Find where the given text appears and provide that cell's center as [x, y] coordinate. 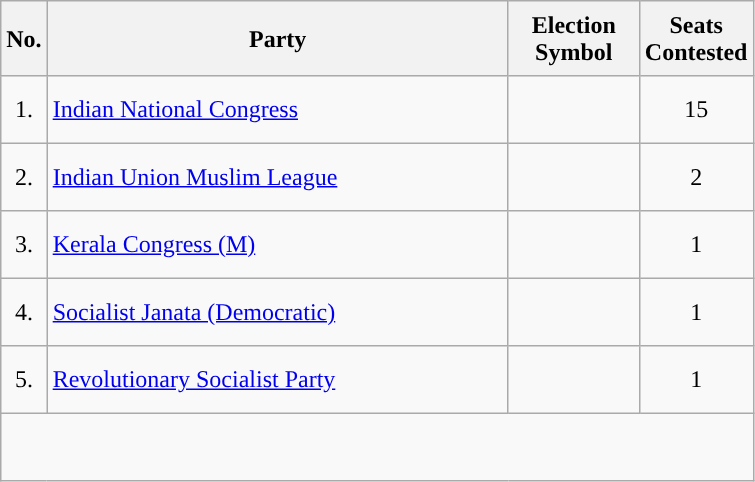
Kerala Congress (M) [278, 245]
5. [24, 380]
Revolutionary Socialist Party [278, 380]
Indian Union Muslim League [278, 177]
3. [24, 245]
Seats Contested [696, 38]
2 [696, 177]
Election Symbol [574, 38]
Indian National Congress [278, 110]
Party [278, 38]
15 [696, 110]
4. [24, 312]
Socialist Janata (Democratic) [278, 312]
2. [24, 177]
No. [24, 38]
1. [24, 110]
